Locate the cell with the specified text and output its [x, y] center coordinate. 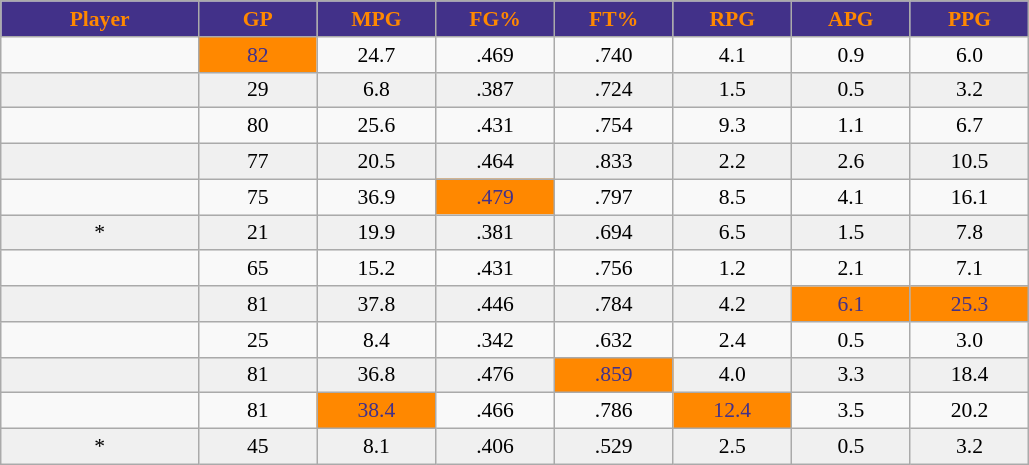
8.5 [732, 197]
19.9 [376, 233]
.476 [496, 375]
.381 [496, 233]
10.5 [970, 162]
18.4 [970, 375]
24.7 [376, 55]
7.1 [970, 269]
MPG [376, 19]
2.1 [852, 269]
RPG [732, 19]
3.3 [852, 375]
82 [258, 55]
2.4 [732, 340]
Player [100, 19]
4.2 [732, 304]
20.2 [970, 411]
45 [258, 447]
.740 [614, 55]
75 [258, 197]
.406 [496, 447]
12.4 [732, 411]
.342 [496, 340]
.446 [496, 304]
FG% [496, 19]
6.0 [970, 55]
3.5 [852, 411]
20.5 [376, 162]
36.8 [376, 375]
65 [258, 269]
.469 [496, 55]
4.0 [732, 375]
37.8 [376, 304]
15.2 [376, 269]
80 [258, 126]
25.6 [376, 126]
29 [258, 90]
.466 [496, 411]
6.7 [970, 126]
6.5 [732, 233]
.632 [614, 340]
.694 [614, 233]
1.2 [732, 269]
.387 [496, 90]
36.9 [376, 197]
38.4 [376, 411]
8.1 [376, 447]
6.8 [376, 90]
2.2 [732, 162]
77 [258, 162]
0.9 [852, 55]
7.8 [970, 233]
.464 [496, 162]
.784 [614, 304]
2.6 [852, 162]
2.5 [732, 447]
.756 [614, 269]
21 [258, 233]
6.1 [852, 304]
.529 [614, 447]
.754 [614, 126]
.724 [614, 90]
.859 [614, 375]
25.3 [970, 304]
.479 [496, 197]
.797 [614, 197]
PPG [970, 19]
16.1 [970, 197]
.786 [614, 411]
3.0 [970, 340]
8.4 [376, 340]
.833 [614, 162]
25 [258, 340]
1.1 [852, 126]
9.3 [732, 126]
FT% [614, 19]
APG [852, 19]
GP [258, 19]
